From the cell containing the given text, extract its center point as (X, Y) coordinate. 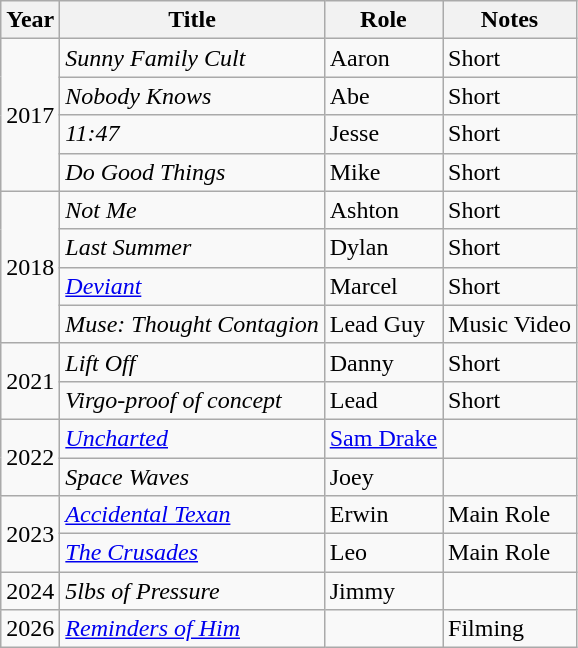
Dylan (383, 248)
2021 (30, 381)
Virgo-proof of concept (192, 400)
Reminders of Him (192, 629)
Sam Drake (383, 438)
Mike (383, 172)
5lbs of Pressure (192, 591)
Marcel (383, 286)
Ashton (383, 210)
Danny (383, 362)
Filming (510, 629)
Notes (510, 20)
Not Me (192, 210)
2023 (30, 534)
Erwin (383, 515)
The Crusades (192, 553)
11:47 (192, 134)
Lead Guy (383, 324)
Role (383, 20)
2024 (30, 591)
Do Good Things (192, 172)
Jesse (383, 134)
Space Waves (192, 477)
Lead (383, 400)
Accidental Texan (192, 515)
Abe (383, 96)
2017 (30, 115)
2022 (30, 457)
Music Video (510, 324)
Uncharted (192, 438)
Nobody Knows (192, 96)
2018 (30, 267)
Lift Off (192, 362)
Deviant (192, 286)
Sunny Family Cult (192, 58)
Year (30, 20)
Title (192, 20)
Joey (383, 477)
Leo (383, 553)
Aaron (383, 58)
2026 (30, 629)
Jimmy (383, 591)
Muse: Thought Contagion (192, 324)
Last Summer (192, 248)
